Output the [X, Y] coordinate of the center of the cell containing the given text.  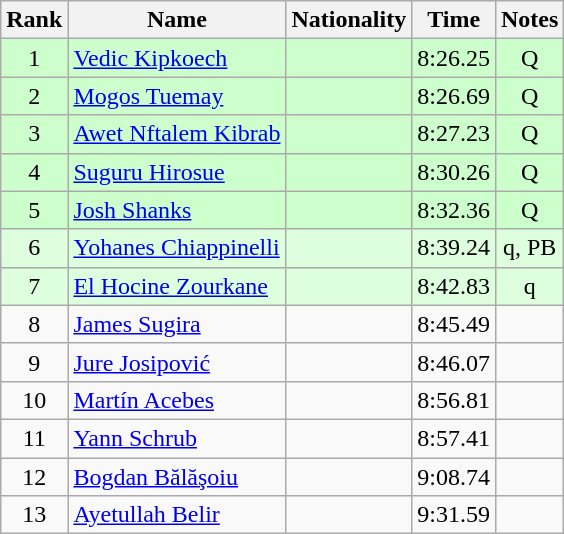
8:32.36 [454, 210]
8:46.07 [454, 362]
Josh Shanks [177, 210]
4 [34, 172]
5 [34, 210]
13 [34, 515]
8 [34, 324]
12 [34, 477]
9:08.74 [454, 477]
Time [454, 20]
7 [34, 286]
Rank [34, 20]
11 [34, 438]
Martín Acebes [177, 400]
3 [34, 134]
9 [34, 362]
Name [177, 20]
Nationality [349, 20]
8:26.69 [454, 96]
Bogdan Bălăşoiu [177, 477]
Notes [529, 20]
8:42.83 [454, 286]
q [529, 286]
James Sugira [177, 324]
2 [34, 96]
Vedic Kipkoech [177, 58]
8:30.26 [454, 172]
Ayetullah Belir [177, 515]
8:39.24 [454, 248]
q, PB [529, 248]
Yohanes Chiappinelli [177, 248]
8:45.49 [454, 324]
Yann Schrub [177, 438]
6 [34, 248]
8:27.23 [454, 134]
8:56.81 [454, 400]
1 [34, 58]
9:31.59 [454, 515]
8:26.25 [454, 58]
Suguru Hirosue [177, 172]
Mogos Tuemay [177, 96]
El Hocine Zourkane [177, 286]
10 [34, 400]
8:57.41 [454, 438]
Awet Nftalem Kibrab [177, 134]
Jure Josipović [177, 362]
